Output the [x, y] coordinate of the center of the cell containing the given text.  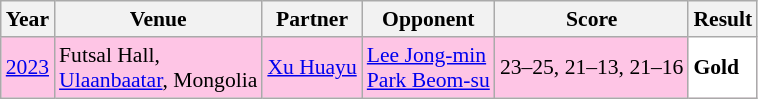
Futsal Hall,Ulaanbaatar, Mongolia [158, 68]
2023 [28, 68]
Partner [312, 19]
Gold [722, 68]
23–25, 21–13, 21–16 [592, 68]
Opponent [428, 19]
Result [722, 19]
Venue [158, 19]
Lee Jong-min Park Beom-su [428, 68]
Xu Huayu [312, 68]
Score [592, 19]
Year [28, 19]
